Detect which cell encompasses the target text, then output its (X, Y) center coordinate. 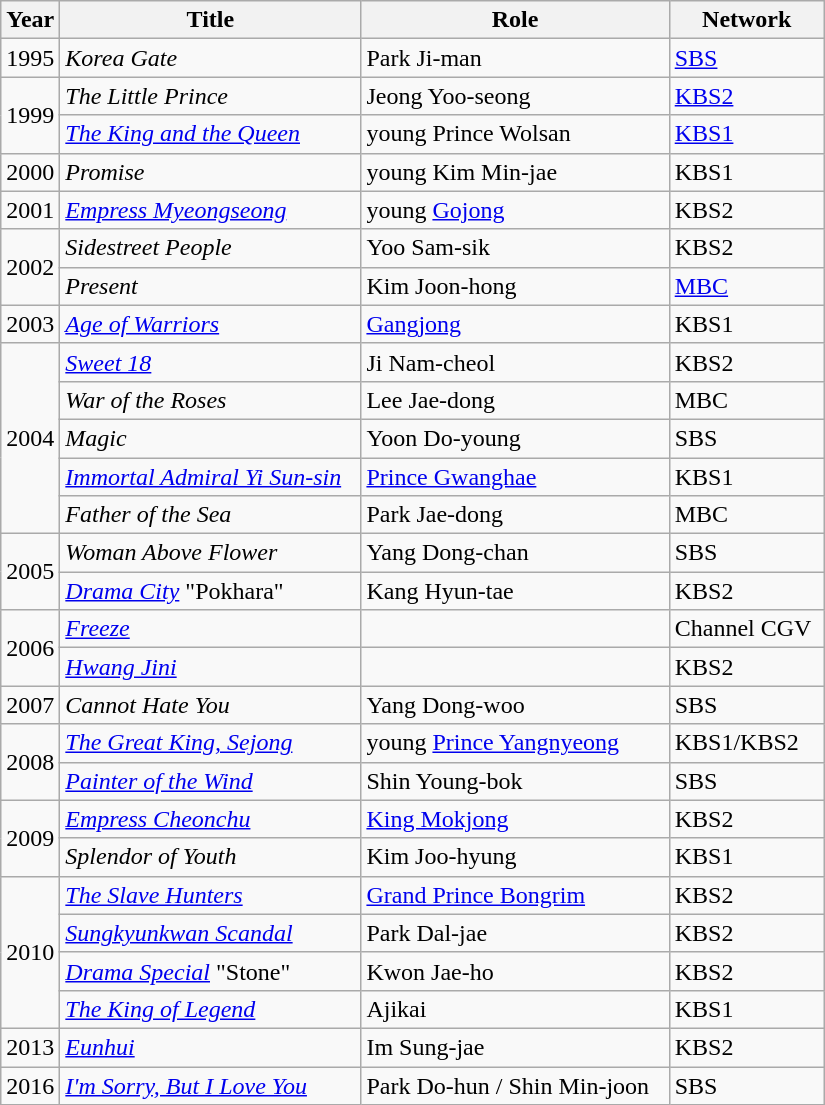
Empress Myeongseong (210, 210)
Yoo Sam-sik (515, 248)
Promise (210, 172)
Sweet 18 (210, 362)
young Prince Yangnyeong (515, 743)
2016 (30, 1085)
King Mokjong (515, 819)
2005 (30, 572)
War of the Roses (210, 400)
The Great King, Sejong (210, 743)
The Little Prince (210, 96)
Network (746, 20)
2013 (30, 1047)
Yoon Do-young (515, 438)
2009 (30, 838)
2004 (30, 438)
Painter of the Wind (210, 781)
Eunhui (210, 1047)
Ajikai (515, 1009)
Channel CGV (746, 629)
Year (30, 20)
Prince Gwanghae (515, 477)
1995 (30, 58)
Park Jae-dong (515, 515)
2007 (30, 705)
I'm Sorry, But I Love You (210, 1085)
2002 (30, 267)
Ji Nam-cheol (515, 362)
Freeze (210, 629)
young Prince Wolsan (515, 134)
Sidestreet People (210, 248)
Park Do-hun / Shin Min-joon (515, 1085)
2000 (30, 172)
Kim Joo-hyung (515, 857)
Grand Prince Bongrim (515, 895)
Kwon Jae-ho (515, 971)
1999 (30, 115)
The King and the Queen (210, 134)
The King of Legend (210, 1009)
Drama City "Pokhara" (210, 591)
Empress Cheonchu (210, 819)
Park Ji-man (515, 58)
Park Dal-jae (515, 933)
Gangjong (515, 324)
Korea Gate (210, 58)
Splendor of Youth (210, 857)
2008 (30, 762)
Lee Jae-dong (515, 400)
Yang Dong-chan (515, 553)
2001 (30, 210)
Role (515, 20)
young Gojong (515, 210)
Drama Special "Stone" (210, 971)
Yang Dong-woo (515, 705)
Age of Warriors (210, 324)
Hwang Jini (210, 667)
young Kim Min-jae (515, 172)
Kang Hyun-tae (515, 591)
Magic (210, 438)
Kim Joon-hong (515, 286)
2010 (30, 952)
Sungkyunkwan Scandal (210, 933)
KBS1/KBS2 (746, 743)
Cannot Hate You (210, 705)
Im Sung-jae (515, 1047)
Shin Young-bok (515, 781)
Present (210, 286)
Immortal Admiral Yi Sun-sin (210, 477)
Father of the Sea (210, 515)
Jeong Yoo-seong (515, 96)
2006 (30, 648)
Woman Above Flower (210, 553)
Title (210, 20)
The Slave Hunters (210, 895)
2003 (30, 324)
